Search for the cell housing the specified text and yield its (x, y) center coordinate. 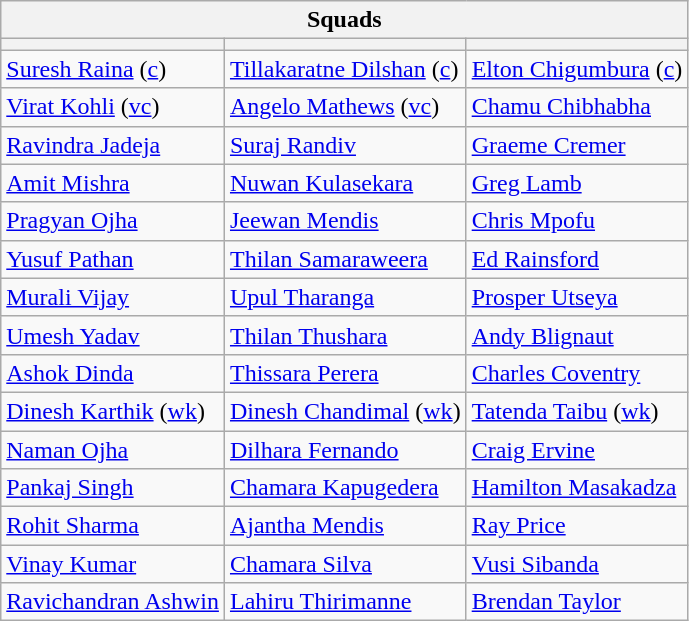
Greg Lamb (577, 183)
Dinesh Karthik (wk) (113, 411)
Tatenda Taibu (wk) (577, 411)
Chamara Kapugedera (345, 488)
Andy Blignaut (577, 335)
Ed Rainsford (577, 259)
Elton Chigumbura (c) (577, 69)
Ray Price (577, 526)
Amit Mishra (113, 183)
Thilan Samaraweera (345, 259)
Hamilton Masakadza (577, 488)
Suraj Randiv (345, 145)
Thilan Thushara (345, 335)
Yusuf Pathan (113, 259)
Dinesh Chandimal (wk) (345, 411)
Chris Mpofu (577, 221)
Lahiru Thirimanne (345, 602)
Ravindra Jadeja (113, 145)
Murali Vijay (113, 297)
Suresh Raina (c) (113, 69)
Umesh Yadav (113, 335)
Virat Kohli (vc) (113, 107)
Naman Ojha (113, 449)
Angelo Mathews (vc) (345, 107)
Vusi Sibanda (577, 564)
Ravichandran Ashwin (113, 602)
Upul Tharanga (345, 297)
Graeme Cremer (577, 145)
Tillakaratne Dilshan (c) (345, 69)
Chamu Chibhabha (577, 107)
Brendan Taylor (577, 602)
Prosper Utseya (577, 297)
Vinay Kumar (113, 564)
Ajantha Mendis (345, 526)
Chamara Silva (345, 564)
Craig Ervine (577, 449)
Thissara Perera (345, 373)
Nuwan Kulasekara (345, 183)
Pragyan Ojha (113, 221)
Pankaj Singh (113, 488)
Rohit Sharma (113, 526)
Dilhara Fernando (345, 449)
Ashok Dinda (113, 373)
Charles Coventry (577, 373)
Jeewan Mendis (345, 221)
Squads (344, 20)
